Output the (X, Y) coordinate of the center of the cell containing the given text.  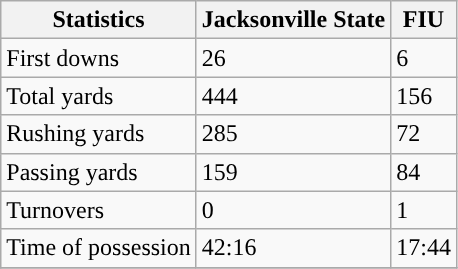
72 (424, 134)
26 (293, 58)
Time of possession (99, 248)
1 (424, 210)
17:44 (424, 248)
Statistics (99, 20)
Jacksonville State (293, 20)
Passing yards (99, 172)
Total yards (99, 96)
285 (293, 134)
First downs (99, 58)
444 (293, 96)
156 (424, 96)
0 (293, 210)
6 (424, 58)
42:16 (293, 248)
84 (424, 172)
159 (293, 172)
Turnovers (99, 210)
FIU (424, 20)
Rushing yards (99, 134)
